Find where the given text appears and provide that cell's center as [X, Y] coordinate. 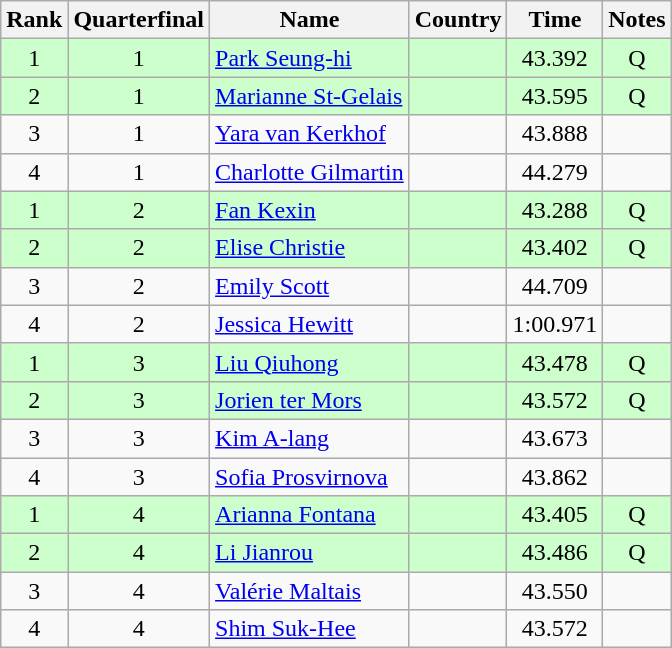
Marianne St-Gelais [310, 96]
Elise Christie [310, 248]
Notes [637, 20]
Time [555, 20]
43.405 [555, 515]
43.673 [555, 438]
Li Jianrou [310, 553]
Rank [34, 20]
43.550 [555, 591]
Jessica Hewitt [310, 324]
Kim A-lang [310, 438]
Arianna Fontana [310, 515]
43.402 [555, 248]
Shim Suk-Hee [310, 629]
43.595 [555, 96]
Park Seung-hi [310, 58]
Yara van Kerkhof [310, 134]
Country [458, 20]
43.288 [555, 210]
Sofia Prosvirnova [310, 477]
Valérie Maltais [310, 591]
Fan Kexin [310, 210]
44.709 [555, 286]
1:00.971 [555, 324]
Jorien ter Mors [310, 400]
Liu Qiuhong [310, 362]
43.392 [555, 58]
43.478 [555, 362]
Emily Scott [310, 286]
Quarterfinal [139, 20]
43.888 [555, 134]
Charlotte Gilmartin [310, 172]
43.486 [555, 553]
Name [310, 20]
44.279 [555, 172]
43.862 [555, 477]
